Provide the [x, y] coordinate of the cell's center where the given text is located.  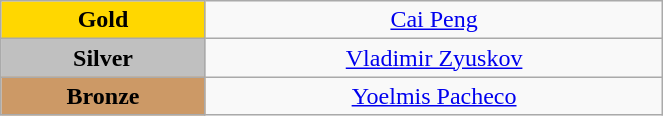
Yoelmis Pacheco [434, 96]
Silver [104, 58]
Vladimir Zyuskov [434, 58]
Cai Peng [434, 20]
Gold [104, 20]
Bronze [104, 96]
